Locate the cell with the specified text and output its [x, y] center coordinate. 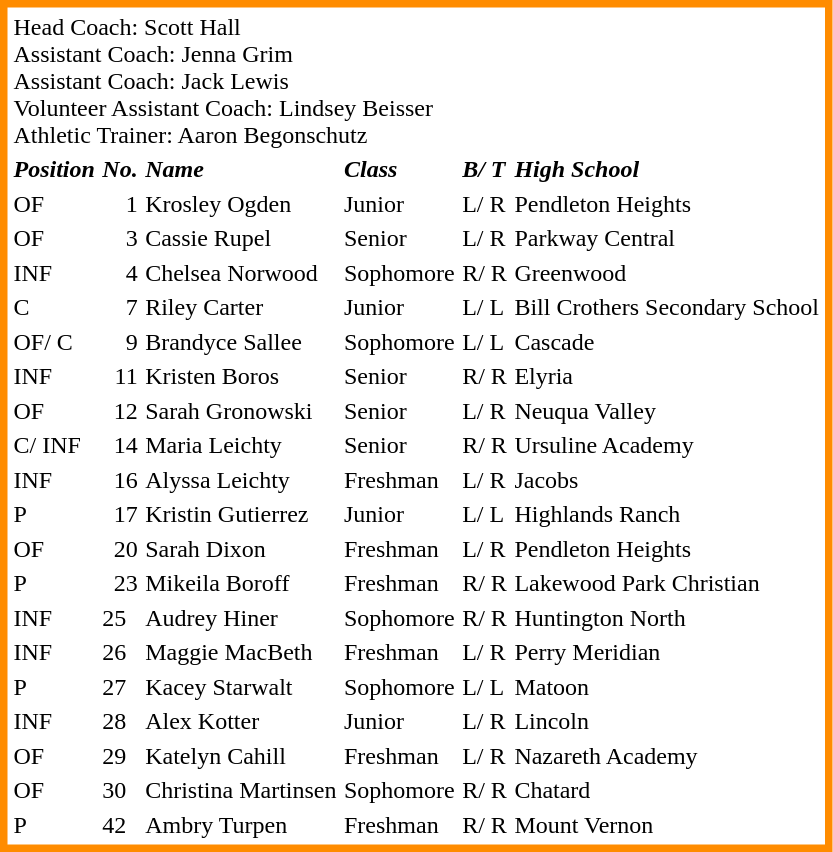
Brandyce Sallee [241, 342]
C [54, 307]
Parkway Central [667, 239]
Chatard [667, 791]
Sarah Gronowski [241, 411]
42 [120, 825]
B/ T [485, 169]
Maria Leichty [241, 445]
11 [120, 377]
Kacey Starwalt [241, 687]
Kristin Gutierrez [241, 515]
High School [667, 169]
Class [400, 169]
29 [120, 756]
Greenwood [667, 273]
Mikeila Boroff [241, 583]
Mount Vernon [667, 825]
28 [120, 721]
Bill Crothers Secondary School [667, 307]
9 [120, 342]
Chelsea Norwood [241, 273]
27 [120, 687]
Alyssa Leichty [241, 480]
Cassie Rupel [241, 239]
14 [120, 445]
Cascade [667, 342]
Lakewood Park Christian [667, 583]
No. [120, 169]
20 [120, 549]
Lincoln [667, 721]
7 [120, 307]
25 [120, 618]
17 [120, 515]
30 [120, 791]
Kristen Boros [241, 377]
3 [120, 239]
Sarah Dixon [241, 549]
Alex Kotter [241, 721]
C/ INF [54, 445]
Ambry Turpen [241, 825]
12 [120, 411]
4 [120, 273]
Perry Meridian [667, 653]
OF/ C [54, 342]
Christina Martinsen [241, 791]
Ursuline Academy [667, 445]
Position [54, 169]
Krosley Ogden [241, 204]
16 [120, 480]
26 [120, 653]
Nazareth Academy [667, 756]
23 [120, 583]
Katelyn Cahill [241, 756]
Jacobs [667, 480]
Highlands Ranch [667, 515]
Huntington North [667, 618]
Name [241, 169]
Riley Carter [241, 307]
Audrey Hiner [241, 618]
Matoon [667, 687]
Neuqua Valley [667, 411]
Maggie MacBeth [241, 653]
Elyria [667, 377]
1 [120, 204]
